Locate the cell with the specified text and output its [X, Y] center coordinate. 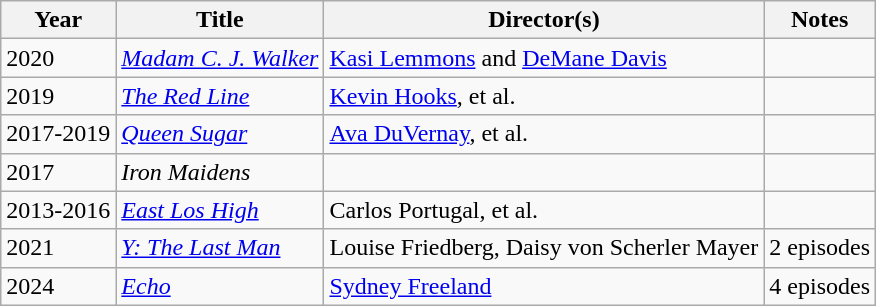
2017-2019 [58, 134]
2013-2016 [58, 210]
Madam C. J. Walker [220, 58]
2017 [58, 172]
Year [58, 20]
Ava DuVernay, et al. [544, 134]
Echo [220, 286]
Director(s) [544, 20]
Iron Maidens [220, 172]
Notes [820, 20]
Kasi Lemmons and DeMane Davis [544, 58]
East Los High [220, 210]
4 episodes [820, 286]
The Red Line [220, 96]
2020 [58, 58]
2 episodes [820, 248]
2019 [58, 96]
Carlos Portugal, et al. [544, 210]
Louise Friedberg, Daisy von Scherler Mayer [544, 248]
2024 [58, 286]
2021 [58, 248]
Sydney Freeland [544, 286]
Title [220, 20]
Queen Sugar [220, 134]
Y: The Last Man [220, 248]
Kevin Hooks, et al. [544, 96]
